Return (X, Y) of the center of cell containing provided text 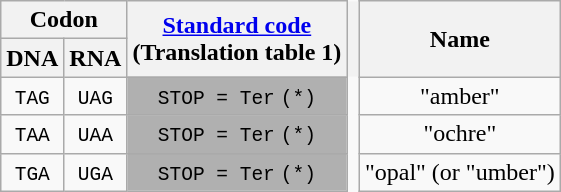
TAA (32, 134)
Name (460, 39)
"ochre" (460, 134)
UAA (96, 134)
Codon (64, 20)
TGA (32, 172)
UGA (96, 172)
"amber" (460, 96)
TAG (32, 96)
DNA (32, 58)
Standard code(Translation table 1) (237, 39)
RNA (96, 58)
"opal" (or "umber") (460, 172)
UAG (96, 96)
